Capture the cell that displays the provided text and extract its [x, y] central coordinate. 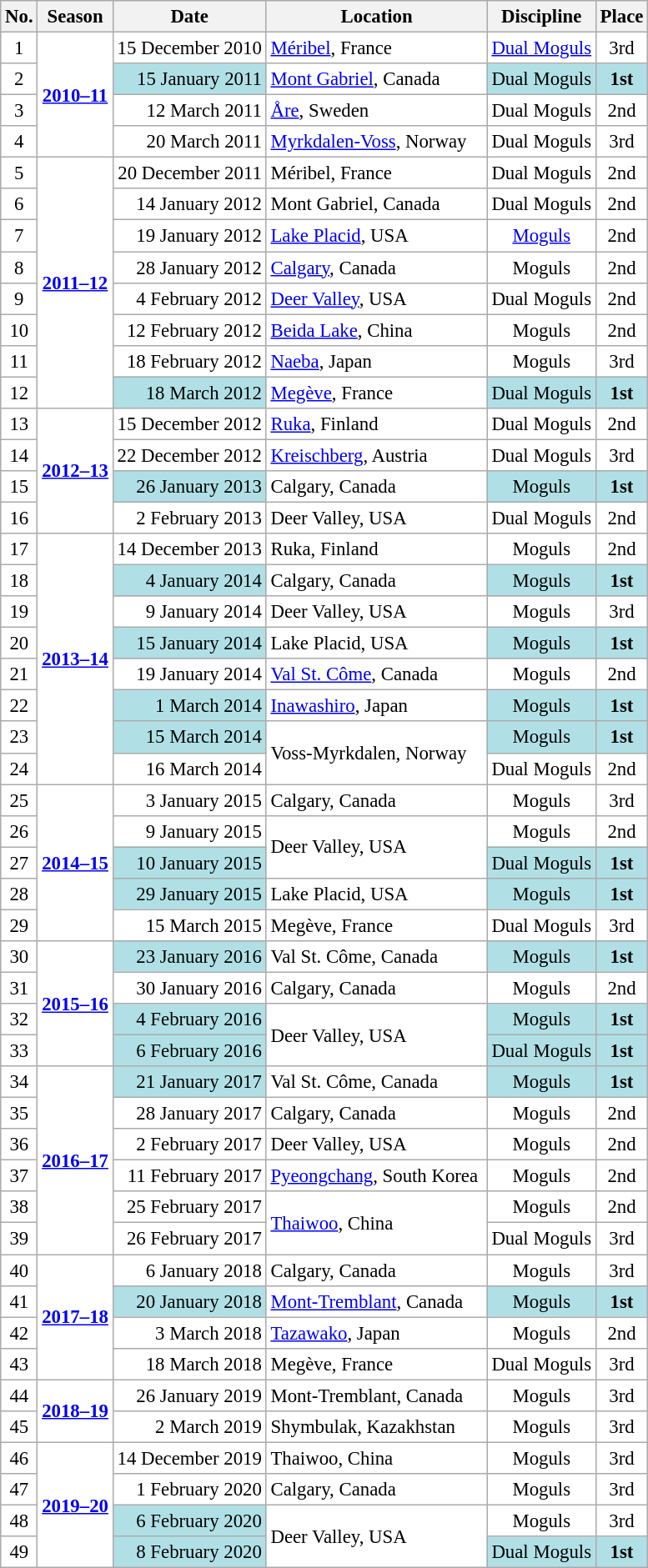
15 December 2010 [189, 48]
12 February 2012 [189, 330]
21 [19, 674]
33 [19, 1051]
26 January 2013 [189, 487]
10 [19, 330]
4 February 2016 [189, 1019]
2017–18 [75, 1317]
42 [19, 1333]
5 [19, 173]
2 March 2019 [189, 1427]
3 March 2018 [189, 1333]
4 January 2014 [189, 581]
Åre, Sweden [377, 111]
32 [19, 1019]
8 February 2020 [189, 1552]
23 January 2016 [189, 957]
Kreischberg, Austria [377, 455]
2013–14 [75, 659]
4 February 2012 [189, 298]
6 February 2020 [189, 1520]
6 February 2016 [189, 1051]
15 January 2014 [189, 644]
15 March 2015 [189, 925]
14 December 2013 [189, 549]
29 [19, 925]
2018–19 [75, 1410]
15 January 2011 [189, 79]
25 February 2017 [189, 1208]
2016–17 [75, 1160]
2011–12 [75, 283]
46 [19, 1458]
44 [19, 1395]
Naeba, Japan [377, 361]
2 February 2013 [189, 518]
41 [19, 1301]
26 January 2019 [189, 1395]
2 February 2017 [189, 1145]
18 [19, 581]
36 [19, 1145]
Date [189, 17]
24 [19, 769]
Shymbulak, Kazakhstan [377, 1427]
10 January 2015 [189, 863]
2 [19, 79]
Discipline [541, 17]
14 [19, 455]
40 [19, 1270]
2014–15 [75, 863]
13 [19, 424]
Tazawako, Japan [377, 1333]
1 February 2020 [189, 1490]
3 [19, 111]
15 March 2014 [189, 738]
43 [19, 1364]
26 February 2017 [189, 1239]
9 January 2014 [189, 612]
27 [19, 863]
15 December 2012 [189, 424]
19 January 2014 [189, 674]
15 [19, 487]
25 [19, 800]
16 March 2014 [189, 769]
26 [19, 831]
30 [19, 957]
11 [19, 361]
23 [19, 738]
28 January 2012 [189, 268]
39 [19, 1239]
6 [19, 204]
9 January 2015 [189, 831]
18 March 2012 [189, 393]
12 [19, 393]
17 [19, 549]
19 January 2012 [189, 236]
28 January 2017 [189, 1114]
1 [19, 48]
20 March 2011 [189, 142]
14 December 2019 [189, 1458]
34 [19, 1082]
2019–20 [75, 1505]
2010–11 [75, 95]
11 February 2017 [189, 1176]
Myrkdalen-Voss, Norway [377, 142]
12 March 2011 [189, 111]
Location [377, 17]
31 [19, 988]
Season [75, 17]
45 [19, 1427]
16 [19, 518]
21 January 2017 [189, 1082]
6 January 2018 [189, 1270]
4 [19, 142]
38 [19, 1208]
2012–13 [75, 471]
20 January 2018 [189, 1301]
Inawashiro, Japan [377, 706]
19 [19, 612]
Pyeongchang, South Korea [377, 1176]
30 January 2016 [189, 988]
29 January 2015 [189, 894]
18 February 2012 [189, 361]
Place [621, 17]
22 [19, 706]
2015–16 [75, 1004]
Voss-Myrkdalen, Norway [377, 754]
37 [19, 1176]
14 January 2012 [189, 204]
8 [19, 268]
22 December 2012 [189, 455]
47 [19, 1490]
28 [19, 894]
7 [19, 236]
48 [19, 1520]
9 [19, 298]
49 [19, 1552]
Beida Lake, China [377, 330]
No. [19, 17]
1 March 2014 [189, 706]
3 January 2015 [189, 800]
35 [19, 1114]
20 December 2011 [189, 173]
18 March 2018 [189, 1364]
20 [19, 644]
